Capture the cell that displays the provided text and extract its (X, Y) central coordinate. 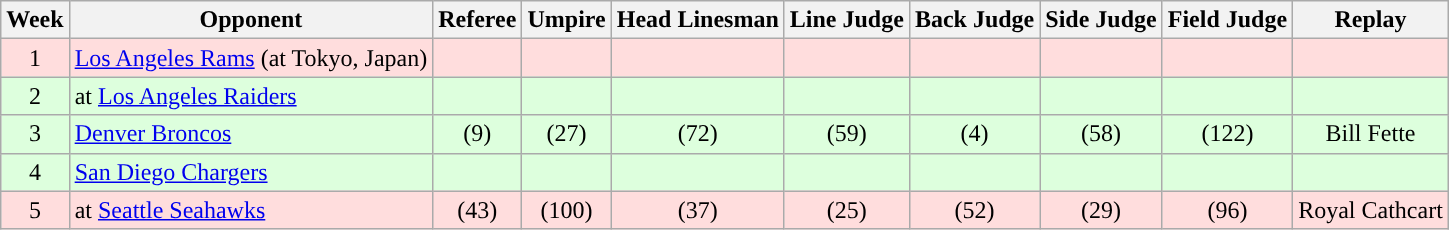
(37) (698, 210)
Denver Broncos (251, 134)
(4) (974, 134)
2 (35, 96)
Line Judge (846, 20)
Bill Fette (1371, 134)
5 (35, 210)
Replay (1371, 20)
3 (35, 134)
Royal Cathcart (1371, 210)
(43) (478, 210)
Field Judge (1227, 20)
(100) (566, 210)
(9) (478, 134)
San Diego Chargers (251, 172)
(122) (1227, 134)
Umpire (566, 20)
(58) (1101, 134)
Head Linesman (698, 20)
at Los Angeles Raiders (251, 96)
1 (35, 58)
Back Judge (974, 20)
4 (35, 172)
(29) (1101, 210)
(72) (698, 134)
(25) (846, 210)
Opponent (251, 20)
Referee (478, 20)
Week (35, 20)
Los Angeles Rams (at Tokyo, Japan) (251, 58)
(27) (566, 134)
(96) (1227, 210)
at Seattle Seahawks (251, 210)
Side Judge (1101, 20)
(52) (974, 210)
(59) (846, 134)
